Extract the [x, y] coordinate from the center of the cell holding the provided text.  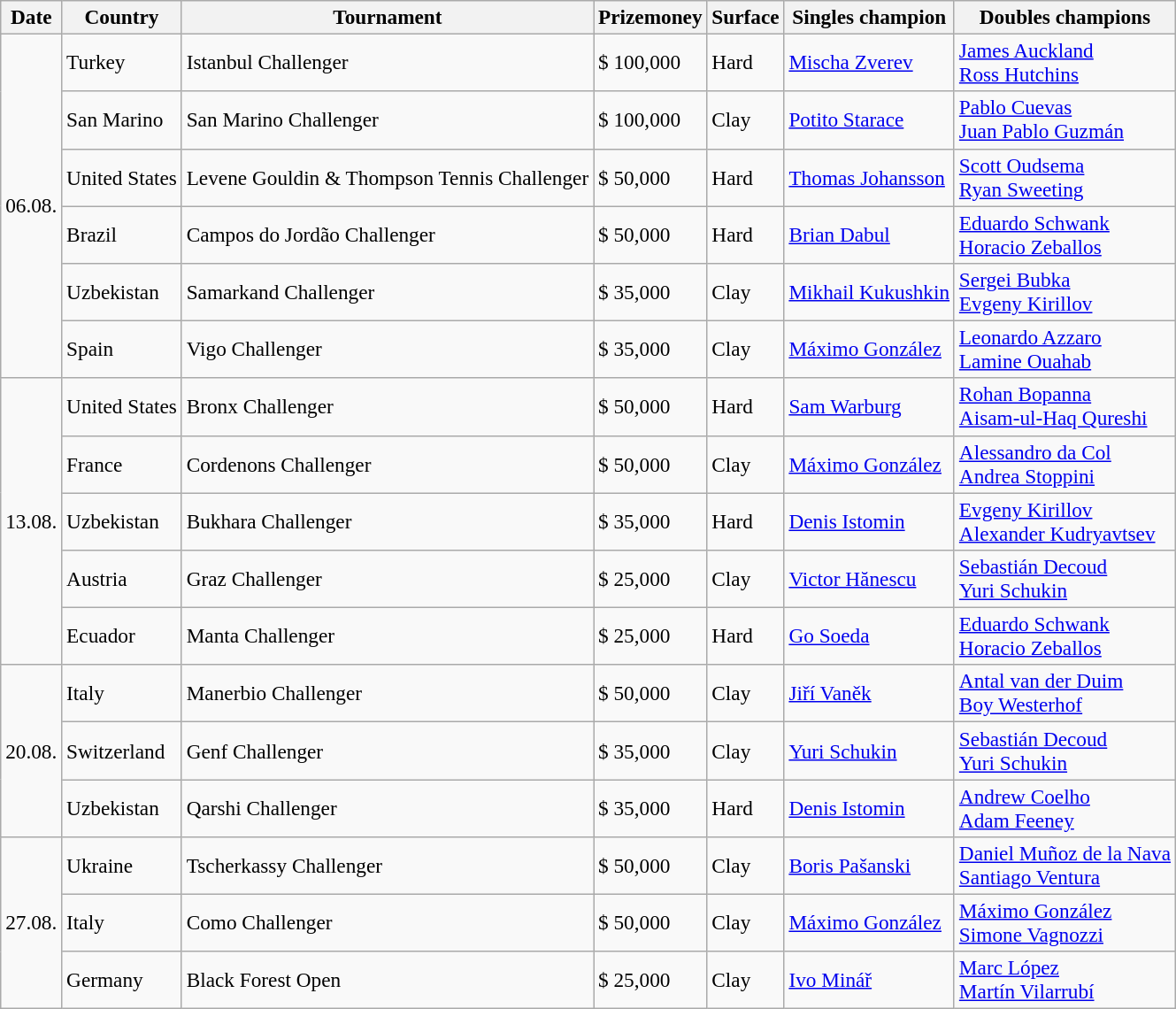
Leonardo Azzaro Lamine Ouahab [1065, 349]
Switzerland [122, 751]
Germany [122, 981]
Genf Challenger [388, 751]
Qarshi Challenger [388, 807]
Rohan Bopanna Aisam-ul-Haq Qureshi [1065, 407]
Ivo Minář [869, 981]
Cordenons Challenger [388, 464]
27.08. [32, 922]
Ukraine [122, 866]
06.08. [32, 205]
Brazil [122, 234]
Campos do Jordão Challenger [388, 234]
Date [32, 17]
Spain [122, 349]
Pablo Cuevas Juan Pablo Guzmán [1065, 120]
Graz Challenger [388, 579]
Sergei Bubka Evgeny Kirillov [1065, 292]
Marc López Martín Vilarrubí [1065, 981]
Scott Oudsema Ryan Sweeting [1065, 177]
Country [122, 17]
Boris Pašanski [869, 866]
San Marino Challenger [388, 120]
Ecuador [122, 635]
Manerbio Challenger [388, 694]
Austria [122, 579]
Istanbul Challenger [388, 62]
Alessandro da Col Andrea Stoppini [1065, 464]
Turkey [122, 62]
France [122, 464]
Levene Gouldin & Thompson Tennis Challenger [388, 177]
Mischa Zverev [869, 62]
Daniel Muñoz de la Nava Santiago Ventura [1065, 866]
Bronx Challenger [388, 407]
Manta Challenger [388, 635]
Vigo Challenger [388, 349]
Jiří Vaněk [869, 694]
Surface [745, 17]
Prizemoney [650, 17]
Bukhara Challenger [388, 520]
Go Soeda [869, 635]
Yuri Schukin [869, 751]
Mikhail Kukushkin [869, 292]
Andrew Coelho Adam Feeney [1065, 807]
20.08. [32, 751]
Evgeny Kirillov Alexander Kudryavtsev [1065, 520]
Doubles champions [1065, 17]
Sam Warburg [869, 407]
Victor Hănescu [869, 579]
Tscherkassy Challenger [388, 866]
Máximo González Simone Vagnozzi [1065, 922]
San Marino [122, 120]
James Auckland Ross Hutchins [1065, 62]
Brian Dabul [869, 234]
Antal van der Duim Boy Westerhof [1065, 694]
Como Challenger [388, 922]
Black Forest Open [388, 981]
13.08. [32, 521]
Singles champion [869, 17]
Samarkand Challenger [388, 292]
Potito Starace [869, 120]
Tournament [388, 17]
Thomas Johansson [869, 177]
